Provide the [X, Y] coordinate of the cell's center where the given text is located.  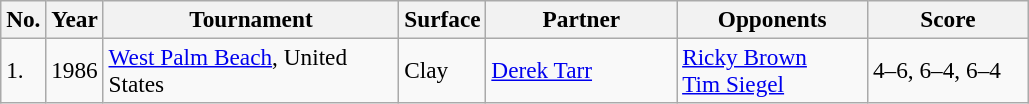
Surface [442, 19]
Score [948, 19]
Derek Tarr [582, 70]
1. [24, 70]
Clay [442, 70]
No. [24, 19]
Ricky Brown Tim Siegel [772, 70]
Year [74, 19]
Partner [582, 19]
Opponents [772, 19]
West Palm Beach, United States [251, 70]
1986 [74, 70]
4–6, 6–4, 6–4 [948, 70]
Tournament [251, 19]
